Return (x, y) of the center of cell containing provided text 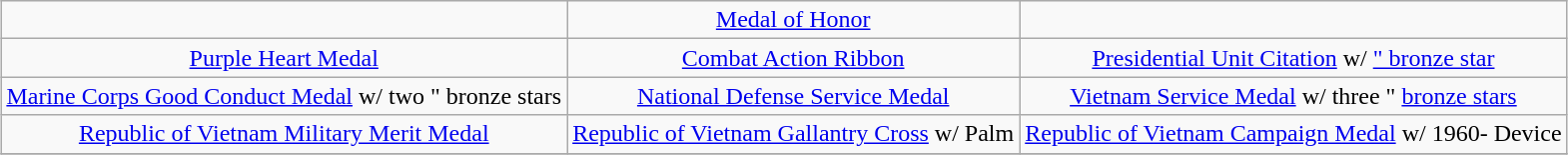
Republic of Vietnam Military Merit Medal (284, 134)
Republic of Vietnam Gallantry Cross w/ Palm (793, 134)
National Defense Service Medal (793, 96)
Marine Corps Good Conduct Medal w/ two " bronze stars (284, 96)
Vietnam Service Medal w/ three " bronze stars (1293, 96)
Presidential Unit Citation w/ " bronze star (1293, 58)
Combat Action Ribbon (793, 58)
Purple Heart Medal (284, 58)
Republic of Vietnam Campaign Medal w/ 1960- Device (1293, 134)
Medal of Honor (793, 20)
